Provide the [X, Y] coordinate of the cell's center where the given text is located.  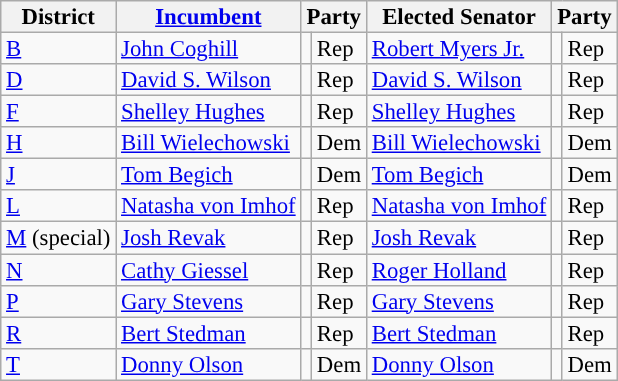
D [58, 80]
Elected Senator [458, 17]
F [58, 112]
R [58, 333]
John Coghill [208, 49]
L [58, 206]
Incumbent [208, 17]
M (special) [58, 238]
Roger Holland [458, 270]
N [58, 270]
Robert Myers Jr. [458, 49]
B [58, 49]
District [58, 17]
Cathy Giessel [208, 270]
P [58, 301]
H [58, 143]
J [58, 175]
T [58, 364]
